Determine the [x, y] coordinate at the center of the cell enclosing the given text.  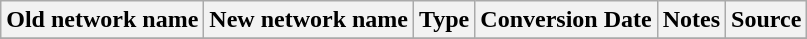
Source [766, 20]
Notes [691, 20]
Conversion Date [566, 20]
New network name [309, 20]
Old network name [102, 20]
Type [444, 20]
